Scan for the cell matching the given text and deliver its [x, y] coordinate at center. 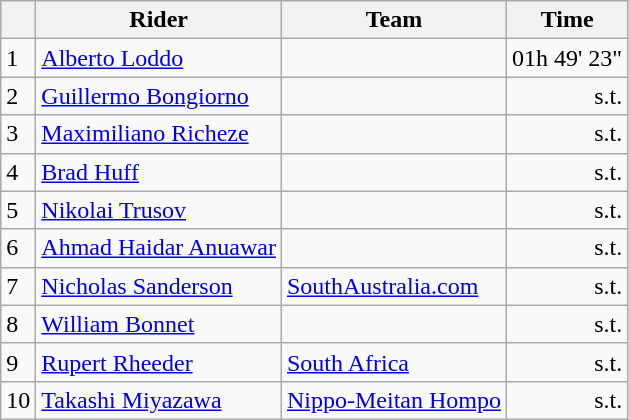
6 [18, 248]
Nikolai Trusov [159, 210]
Takashi Miyazawa [159, 400]
South Africa [394, 362]
7 [18, 286]
Brad Huff [159, 172]
5 [18, 210]
10 [18, 400]
Rider [159, 20]
1 [18, 58]
Rupert Rheeder [159, 362]
4 [18, 172]
Nippo-Meitan Hompo [394, 400]
8 [18, 324]
SouthAustralia.com [394, 286]
Time [568, 20]
3 [18, 134]
2 [18, 96]
01h 49' 23" [568, 58]
Team [394, 20]
Maximiliano Richeze [159, 134]
Alberto Loddo [159, 58]
9 [18, 362]
Nicholas Sanderson [159, 286]
Ahmad Haidar Anuawar [159, 248]
Guillermo Bongiorno [159, 96]
William Bonnet [159, 324]
